Scan for the cell matching the given text and deliver its (x, y) coordinate at center. 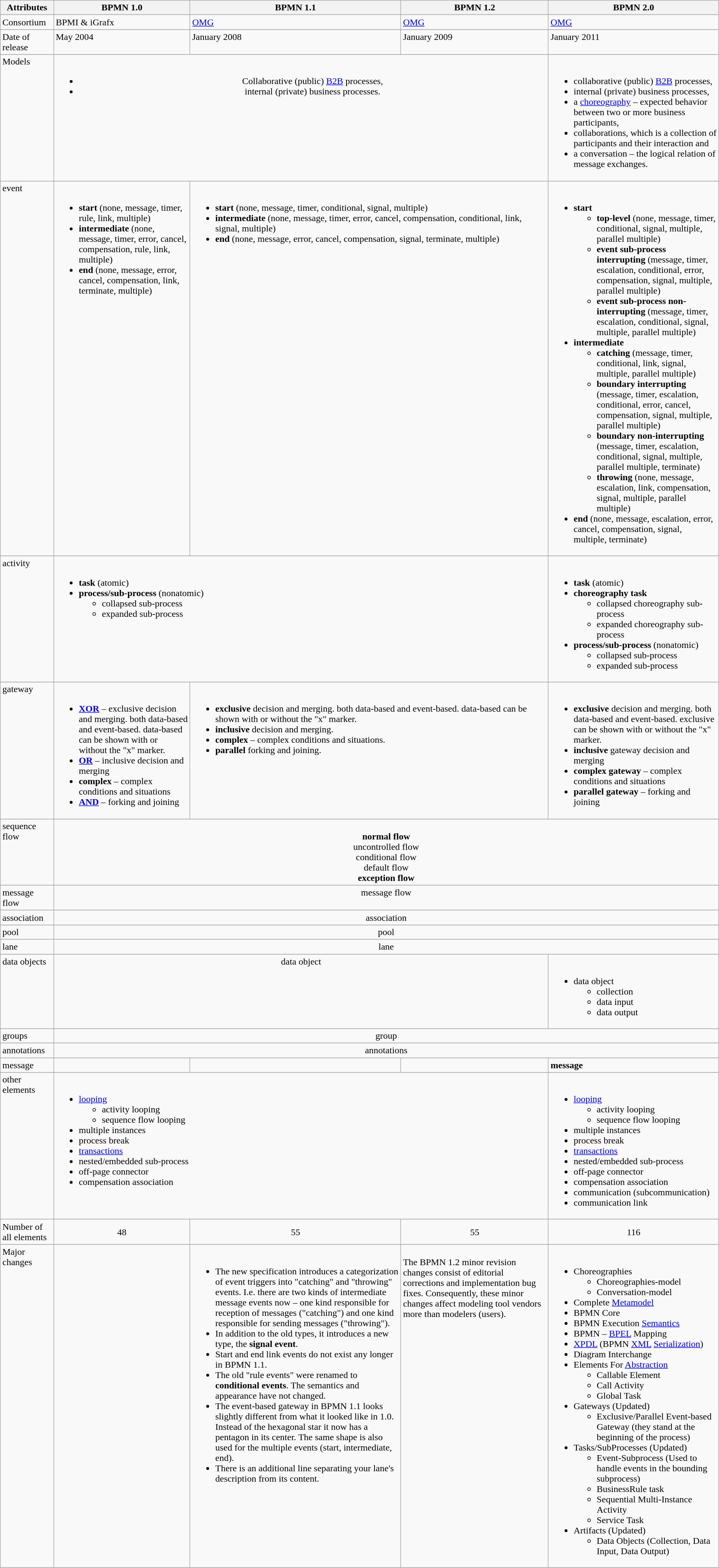
BPMN 2.0 (634, 8)
data objectcollectiondata inputdata output (634, 991)
data object (301, 991)
Attributes (27, 8)
January 2009 (475, 42)
Major changes (27, 1406)
Number of all elements (27, 1232)
gateway (27, 750)
BPMN 1.0 (122, 8)
BPMI & iGrafx (122, 22)
May 2004 (122, 42)
activity (27, 619)
Date of release (27, 42)
Collaborative (public) B2B processes,internal (private) business processes. (301, 117)
BPMN 1.1 (296, 8)
BPMN 1.2 (475, 8)
group (386, 1036)
sequence flow (27, 852)
January 2011 (634, 42)
data objects (27, 991)
task (atomic)process/sub-process (nonatomic)collapsed sub-processexpanded sub-process (301, 619)
48 (122, 1232)
116 (634, 1232)
groups (27, 1036)
event (27, 368)
Consortium (27, 22)
normal flow uncontrolled flow conditional flow default flow exception flow (386, 852)
other elements (27, 1146)
January 2008 (296, 42)
Models (27, 117)
